Search for the cell housing the specified text and yield its [X, Y] center coordinate. 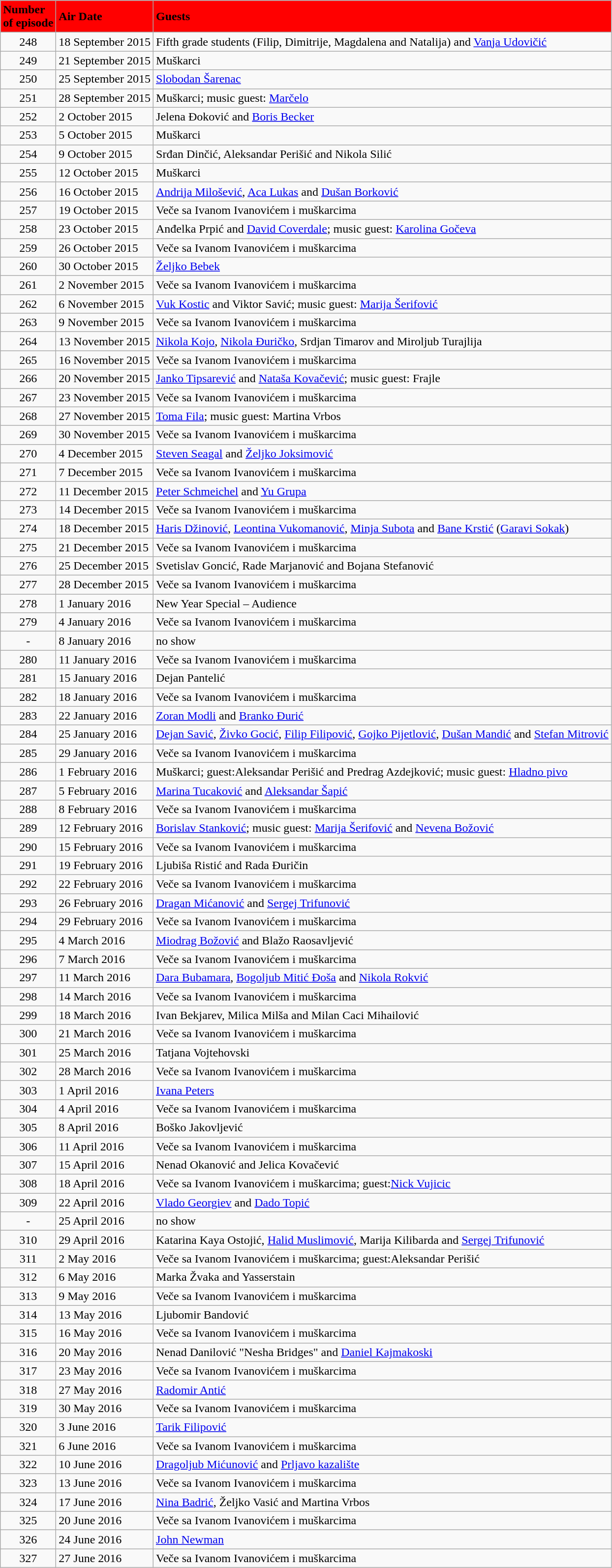
326 [29, 1539]
256 [29, 191]
282 [29, 697]
5 October 2015 [105, 135]
308 [29, 1184]
248 [29, 42]
8 April 2016 [105, 1127]
313 [29, 1296]
27 November 2015 [105, 416]
16 November 2015 [105, 360]
11 December 2015 [105, 491]
Nenad Danilović "Nesha Bridges" and Daniel Kajmakoski [383, 1352]
284 [29, 734]
8 January 2016 [105, 641]
Dragan Mićanović and Sergej Trifunović [383, 903]
2 November 2015 [105, 285]
Željko Bebek [383, 267]
269 [29, 435]
300 [29, 1034]
324 [29, 1502]
263 [29, 323]
257 [29, 210]
20 June 2016 [105, 1521]
13 June 2016 [105, 1483]
20 May 2016 [105, 1352]
276 [29, 566]
266 [29, 379]
268 [29, 416]
Nikola Kojo, Nikola Đuričko, Srdjan Timarov and Miroljub Turajlija [383, 341]
27 May 2016 [105, 1389]
317 [29, 1371]
Muškarci; music guest: Marčelo [383, 98]
290 [29, 846]
305 [29, 1127]
Janko Tipsarević and Nataša Kovačević; music guest: Frajle [383, 379]
Anđelka Prpić and David Coverdale; music guest: Karolina Gočeva [383, 229]
6 November 2015 [105, 304]
5 February 2016 [105, 790]
279 [29, 622]
12 October 2015 [105, 173]
9 November 2015 [105, 323]
30 May 2016 [105, 1408]
11 April 2016 [105, 1146]
18 September 2015 [105, 42]
Dara Bubamara, Bogoljub Mitić Đoša and Nikola Rokvić [383, 978]
274 [29, 528]
18 December 2015 [105, 528]
277 [29, 585]
4 March 2016 [105, 940]
Toma Fila; music guest: Martina Vrbos [383, 416]
Fifth grade students (Filip, Dimitrije, Magdalena and Natalija) and Vanja Udovičić [383, 42]
23 November 2015 [105, 397]
303 [29, 1090]
301 [29, 1053]
4 April 2016 [105, 1109]
293 [29, 903]
25 September 2015 [105, 79]
15 February 2016 [105, 846]
Dragoljub Mićunović and Prljavo kazalište [383, 1465]
29 February 2016 [105, 922]
Veče sa Ivanom Ivanovićem i muškarcima; guest:Nick Vujicic [383, 1184]
4 December 2015 [105, 453]
15 April 2016 [105, 1165]
3 June 2016 [105, 1427]
Ljubiša Ristić and Rada Đuričin [383, 866]
21 December 2015 [105, 547]
304 [29, 1109]
288 [29, 809]
30 October 2015 [105, 267]
18 January 2016 [105, 697]
22 April 2016 [105, 1203]
Tatjana Vojtehovski [383, 1053]
Ivana Peters [383, 1090]
299 [29, 1015]
24 June 2016 [105, 1539]
251 [29, 98]
14 March 2016 [105, 996]
Guests [383, 17]
28 March 2016 [105, 1071]
New Year Special – Audience [383, 603]
254 [29, 154]
6 May 2016 [105, 1277]
Miodrag Božović and Blažo Raosavljević [383, 940]
322 [29, 1465]
22 February 2016 [105, 884]
327 [29, 1558]
27 June 2016 [105, 1558]
29 January 2016 [105, 753]
321 [29, 1446]
Steven Seagal and Željko Joksimović [383, 453]
309 [29, 1203]
307 [29, 1165]
4 January 2016 [105, 622]
Haris Džinović, Leontina Vukomanović, Minja Subota and Bane Krstić (Garavi Sokak) [383, 528]
250 [29, 79]
Srđan Dinčić, Aleksandar Perišić and Nikola Silić [383, 154]
255 [29, 173]
John Newman [383, 1539]
289 [29, 828]
23 May 2016 [105, 1371]
20 November 2015 [105, 379]
1 January 2016 [105, 603]
Veče sa Ivanom Ivanovićem i muškarcima; guest:Aleksandar Perišić [383, 1259]
9 October 2015 [105, 154]
295 [29, 940]
291 [29, 866]
Numberof episode [29, 17]
Katarina Kaya Ostojić, Halid Muslimović, Marija Kilibarda and Sergej Trifunović [383, 1240]
12 February 2016 [105, 828]
267 [29, 397]
Air Date [105, 17]
10 June 2016 [105, 1465]
Tarik Filipović [383, 1427]
286 [29, 772]
23 October 2015 [105, 229]
8 February 2016 [105, 809]
249 [29, 60]
306 [29, 1146]
273 [29, 510]
296 [29, 959]
19 October 2015 [105, 210]
13 November 2015 [105, 341]
292 [29, 884]
Boško Jakovljević [383, 1127]
319 [29, 1408]
11 January 2016 [105, 660]
2 October 2015 [105, 117]
261 [29, 285]
14 December 2015 [105, 510]
17 June 2016 [105, 1502]
Borislav Stanković; music guest: Marija Šerifović and Nevena Božović [383, 828]
2 May 2016 [105, 1259]
25 March 2016 [105, 1053]
22 January 2016 [105, 716]
Ivan Bekjarev, Milica Milša and Milan Caci Mihailović [383, 1015]
302 [29, 1071]
Andrija Milošević, Aca Lukas and Dušan Borković [383, 191]
25 April 2016 [105, 1221]
Slobodan Šarenac [383, 79]
318 [29, 1389]
270 [29, 453]
Peter Schmeichel and Yu Grupa [383, 491]
29 April 2016 [105, 1240]
Dejan Savić, Živko Gocić, Filip Filipović, Gojko Pijetlović, Dušan Mandić and Stefan Mitrović [383, 734]
Marka Žvaka and Yasserstain [383, 1277]
323 [29, 1483]
16 October 2015 [105, 191]
253 [29, 135]
314 [29, 1315]
25 December 2015 [105, 566]
310 [29, 1240]
1 February 2016 [105, 772]
325 [29, 1521]
285 [29, 753]
13 May 2016 [105, 1315]
19 February 2016 [105, 866]
Zoran Modli and Branko Đurić [383, 716]
258 [29, 229]
278 [29, 603]
252 [29, 117]
265 [29, 360]
316 [29, 1352]
21 March 2016 [105, 1034]
272 [29, 491]
28 December 2015 [105, 585]
259 [29, 247]
Svetislav Goncić, Rade Marjanović and Bojana Stefanović [383, 566]
297 [29, 978]
30 November 2015 [105, 435]
1 April 2016 [105, 1090]
Radomir Antić [383, 1389]
294 [29, 922]
28 September 2015 [105, 98]
15 January 2016 [105, 678]
260 [29, 267]
Muškarci; guest:Aleksandar Perišić and Predrag Azdejković; music guest: Hladno pivo [383, 772]
264 [29, 341]
Ljubomir Bandović [383, 1315]
283 [29, 716]
18 March 2016 [105, 1015]
281 [29, 678]
21 September 2015 [105, 60]
275 [29, 547]
18 April 2016 [105, 1184]
280 [29, 660]
Nina Badrić, Željko Vasić and Martina Vrbos [383, 1502]
271 [29, 472]
320 [29, 1427]
26 October 2015 [105, 247]
Dejan Pantelić [383, 678]
Marina Tucaković and Aleksandar Šapić [383, 790]
298 [29, 996]
11 March 2016 [105, 978]
311 [29, 1259]
287 [29, 790]
16 May 2016 [105, 1333]
9 May 2016 [105, 1296]
312 [29, 1277]
7 December 2015 [105, 472]
Nenad Okanović and Jelica Kovačević [383, 1165]
Vuk Kostic and Viktor Savić; music guest: Marija Šerifović [383, 304]
25 January 2016 [105, 734]
Vlado Georgiev and Dado Topić [383, 1203]
6 June 2016 [105, 1446]
Jelena Đoković and Boris Becker [383, 117]
26 February 2016 [105, 903]
7 March 2016 [105, 959]
262 [29, 304]
315 [29, 1333]
